Locate the cell with the specified text and output its [X, Y] center coordinate. 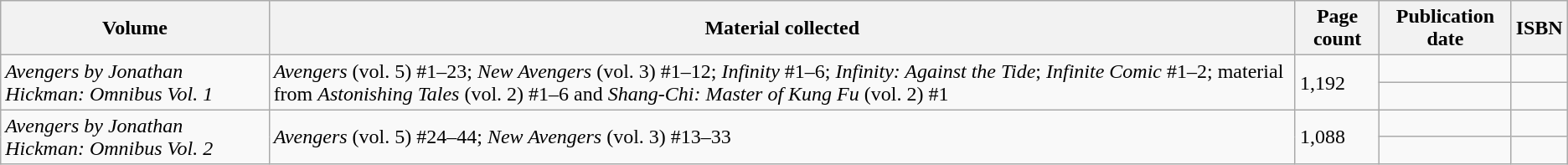
1,088 [1337, 137]
Publication date [1446, 28]
Avengers by Jonathan Hickman: Omnibus Vol. 1 [135, 82]
Avengers (vol. 5) #24–44; New Avengers (vol. 3) #13–33 [782, 137]
1,192 [1337, 82]
Avengers by Jonathan Hickman: Omnibus Vol. 2 [135, 137]
Volume [135, 28]
ISBN [1540, 28]
Material collected [782, 28]
Page count [1337, 28]
